Determine the [X, Y] coordinate at the center of the cell enclosing the given text.  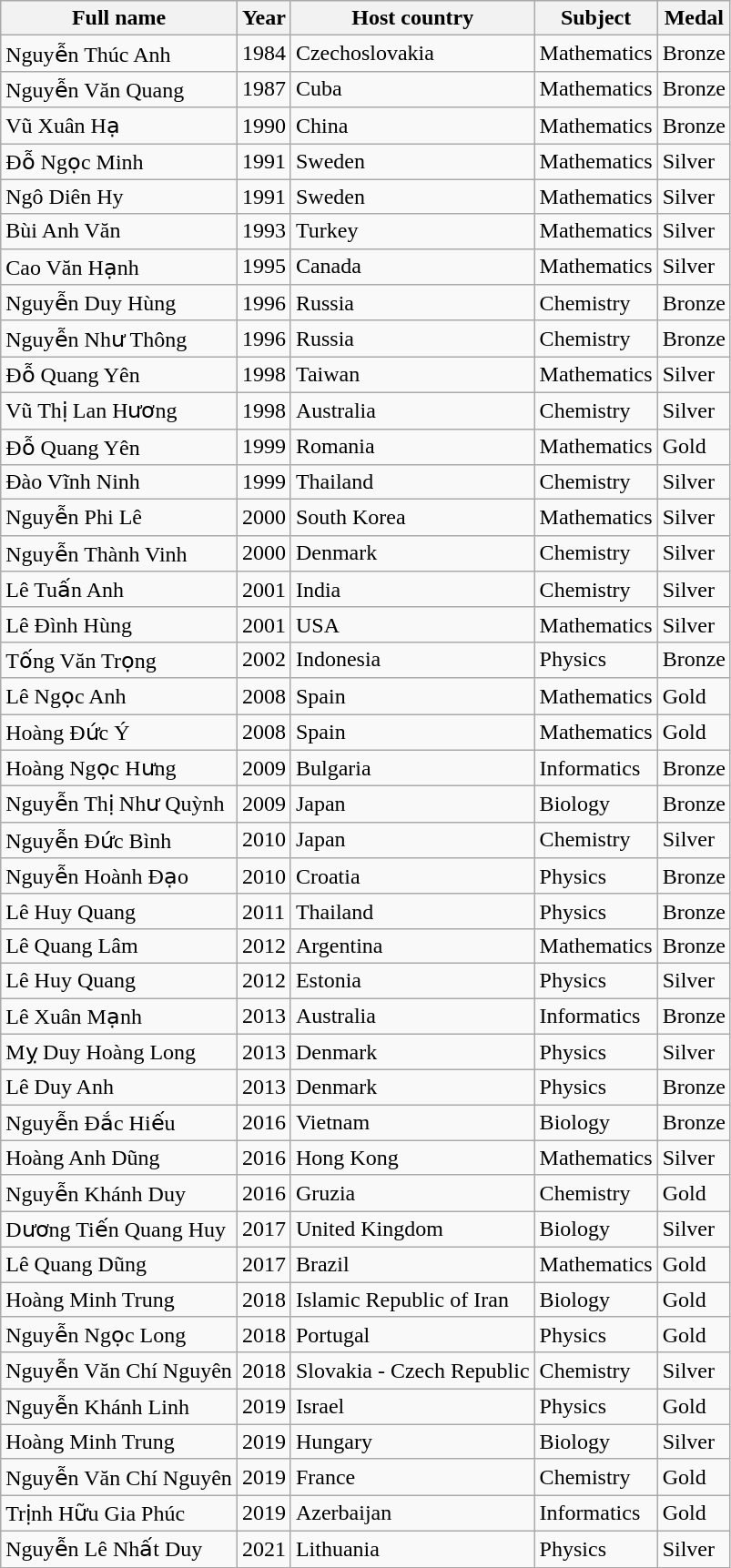
Nguyễn Thành Vinh [119, 553]
Azerbaijan [412, 1513]
South Korea [412, 518]
Nguyễn Duy Hùng [119, 303]
Nguyễn Đức Bình [119, 840]
Lithuania [412, 1549]
Year [264, 18]
Nguyễn Khánh Duy [119, 1193]
Slovakia - Czech Republic [412, 1371]
Lê Quang Lâm [119, 946]
Subject [595, 18]
Canada [412, 267]
Hong Kong [412, 1158]
Trịnh Hữu Gia Phúc [119, 1513]
Israel [412, 1407]
Vietnam [412, 1123]
Indonesia [412, 660]
Gruzia [412, 1193]
Tống Văn Trọng [119, 660]
Hungary [412, 1442]
Lê Tuấn Anh [119, 590]
2011 [264, 911]
Nguyễn Ngọc Long [119, 1335]
Lê Ngọc Anh [119, 696]
Turkey [412, 231]
Vũ Thị Lan Hương [119, 410]
Islamic Republic of Iran [412, 1299]
Czechoslovakia [412, 54]
United Kingdom [412, 1229]
Hoàng Anh Dũng [119, 1158]
Nguyễn Đắc Hiếu [119, 1123]
Lê Quang Dũng [119, 1264]
Estonia [412, 980]
USA [412, 624]
China [412, 126]
Croatia [412, 876]
Taiwan [412, 375]
Bùi Anh Văn [119, 231]
Nguyễn Thị Như Quỳnh [119, 804]
Lê Duy Anh [119, 1087]
1987 [264, 89]
Portugal [412, 1335]
Romania [412, 447]
Ngô Diên Hy [119, 197]
1990 [264, 126]
Hoàng Ngọc Hưng [119, 768]
2021 [264, 1549]
2002 [264, 660]
Host country [412, 18]
Cuba [412, 89]
Hoàng Đức Ý [119, 732]
Dương Tiến Quang Huy [119, 1229]
Nguyễn Phi Lê [119, 518]
Full name [119, 18]
Cao Văn Hạnh [119, 267]
Vũ Xuân Hạ [119, 126]
Nguyễn Lê Nhất Duy [119, 1549]
France [412, 1477]
Nguyễn Thúc Anh [119, 54]
1993 [264, 231]
Argentina [412, 946]
Đào Vĩnh Ninh [119, 482]
Lê Xuân Mạnh [119, 1016]
Bulgaria [412, 768]
Nguyễn Văn Quang [119, 89]
1984 [264, 54]
Lê Đình Hùng [119, 624]
Medal [694, 18]
Brazil [412, 1264]
Nguyễn Hoành Đạo [119, 876]
India [412, 590]
Mỵ Duy Hoàng Long [119, 1052]
Nguyễn Như Thông [119, 339]
Đỗ Ngọc Minh [119, 162]
1995 [264, 267]
Nguyễn Khánh Linh [119, 1407]
